Determine the [X, Y] coordinate at the center of the cell enclosing the given text.  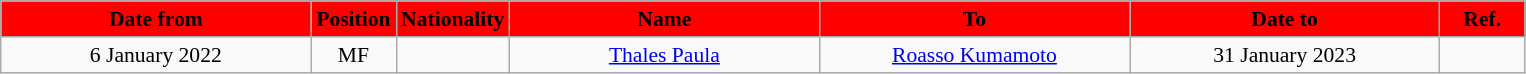
Name [664, 19]
Position [354, 19]
6 January 2022 [156, 55]
Thales Paula [664, 55]
Ref. [1482, 19]
31 January 2023 [1285, 55]
Nationality [452, 19]
Roasso Kumamoto [974, 55]
Date from [156, 19]
Date to [1285, 19]
MF [354, 55]
To [974, 19]
